Detect which cell encompasses the target text, then output its [x, y] center coordinate. 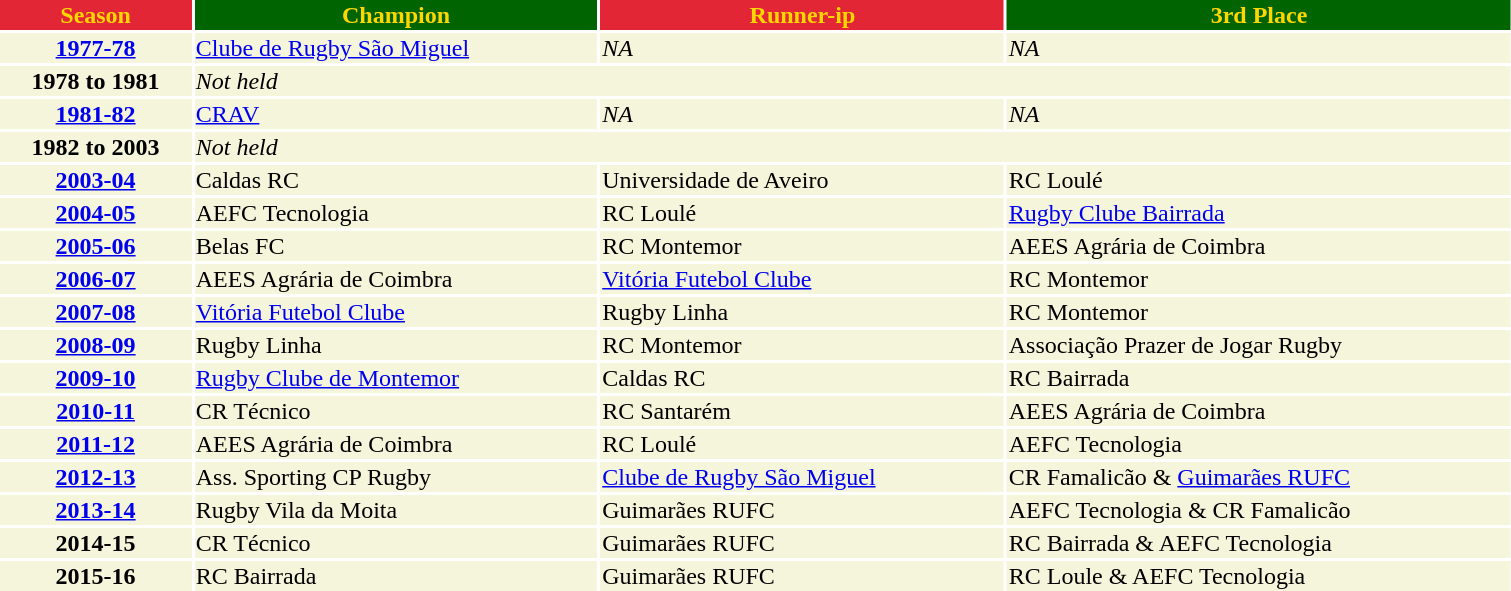
CR Famalicão & Guimarães RUFC [1259, 477]
2013-14 [96, 510]
Ass. Sporting CP Rugby [396, 477]
Champion [396, 15]
Rugby Vila da Moita [396, 510]
2009-10 [96, 378]
2003-04 [96, 180]
Associação Prazer de Jogar Rugby [1259, 345]
RC Santarém [802, 411]
2006-07 [96, 279]
2015-16 [96, 576]
1978 to 1981 [96, 81]
Runner-ip [802, 15]
RC Loule & AEFC Tecnologia [1259, 576]
2010-11 [96, 411]
1981-82 [96, 114]
2004-05 [96, 213]
Belas FC [396, 246]
Universidade de Aveiro [802, 180]
Rugby Clube de Montemor [396, 378]
2005-06 [96, 246]
2014-15 [96, 543]
RC Bairrada & AEFC Tecnologia [1259, 543]
1977-78 [96, 48]
Rugby Clube Bairrada [1259, 213]
CRAV [396, 114]
2011-12 [96, 444]
Season [96, 15]
1982 to 2003 [96, 147]
3rd Place [1259, 15]
2007-08 [96, 312]
AEFC Tecnologia & CR Famalicão [1259, 510]
2012-13 [96, 477]
2008-09 [96, 345]
